Output the (x, y) coordinate of the center of the cell containing the given text.  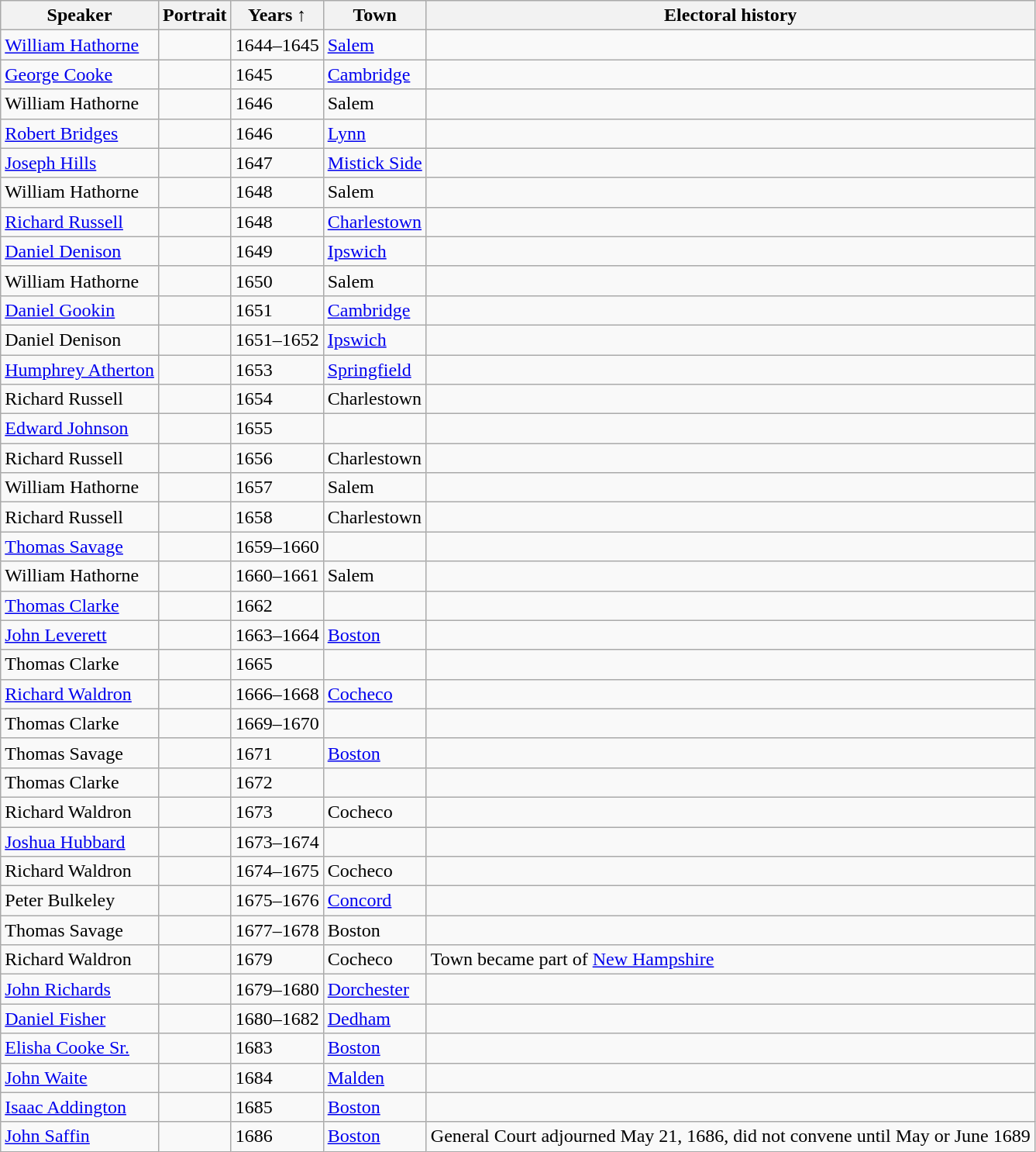
Town (375, 16)
1650 (277, 281)
Lynn (375, 133)
Daniel Gookin (80, 310)
1674–1675 (277, 871)
George Cooke (80, 74)
1673 (277, 812)
1673–1674 (277, 841)
1665 (277, 664)
Joshua Hubbard (80, 841)
1651 (277, 310)
Dedham (375, 1019)
1685 (277, 1107)
Speaker (80, 16)
John Richards (80, 989)
1654 (277, 399)
Elisha Cooke Sr. (80, 1048)
1672 (277, 782)
Mistick Side (375, 163)
1647 (277, 163)
1644–1645 (277, 45)
Robert Bridges (80, 133)
1669–1670 (277, 723)
1662 (277, 605)
1655 (277, 429)
Malden (375, 1078)
1659–1660 (277, 547)
1656 (277, 458)
Springfield (375, 370)
1680–1682 (277, 1019)
Peter Bulkeley (80, 901)
Humphrey Atherton (80, 370)
1683 (277, 1048)
1671 (277, 753)
Edward Johnson (80, 429)
Joseph Hills (80, 163)
1649 (277, 251)
John Leverett (80, 635)
Town became part of New Hampshire (730, 960)
1651–1652 (277, 340)
1660–1661 (277, 576)
1679 (277, 960)
1653 (277, 370)
1675–1676 (277, 901)
Years ↑ (277, 16)
John Waite (80, 1078)
Dorchester (375, 989)
Electoral history (730, 16)
1663–1664 (277, 635)
Daniel Fisher (80, 1019)
General Court adjourned May 21, 1686, did not convene until May or June 1689 (730, 1136)
1657 (277, 488)
1684 (277, 1078)
1686 (277, 1136)
Concord (375, 901)
1677–1678 (277, 930)
1666–1668 (277, 694)
1645 (277, 74)
1679–1680 (277, 989)
Portrait (194, 16)
Isaac Addington (80, 1107)
1658 (277, 517)
John Saffin (80, 1136)
